From the cell containing the given text, extract its center point as [X, Y] coordinate. 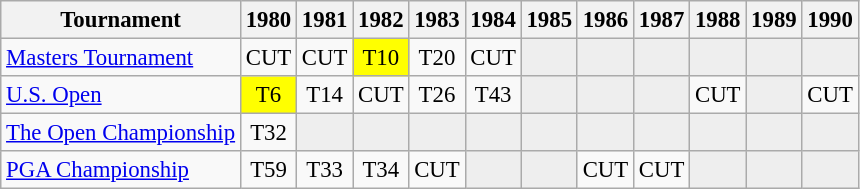
1986 [605, 20]
T14 [325, 95]
T6 [268, 95]
The Open Championship [121, 133]
T26 [437, 95]
1988 [718, 20]
T43 [493, 95]
1989 [774, 20]
Masters Tournament [121, 58]
T59 [268, 170]
PGA Championship [121, 170]
1981 [325, 20]
T33 [325, 170]
1985 [549, 20]
1990 [830, 20]
1982 [381, 20]
Tournament [121, 20]
1983 [437, 20]
1984 [493, 20]
T10 [381, 58]
T20 [437, 58]
T34 [381, 170]
1980 [268, 20]
U.S. Open [121, 95]
T32 [268, 133]
1987 [661, 20]
